Scan for the cell matching the given text and deliver its (X, Y) coordinate at center. 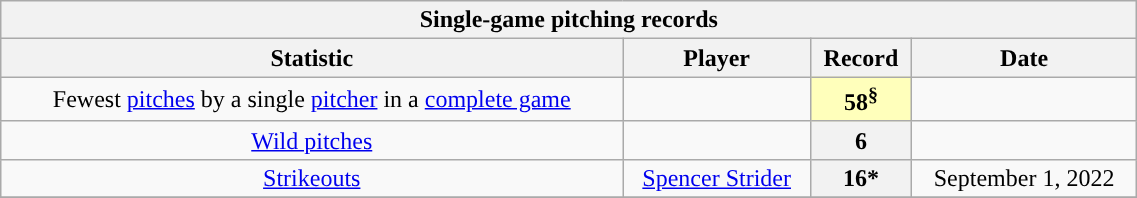
6 (862, 140)
Wild pitches (312, 140)
Date (1024, 58)
Single-game pitching records (569, 20)
September 1, 2022 (1024, 178)
16* (862, 178)
Strikeouts (312, 178)
Spencer Strider (717, 178)
Player (717, 58)
Fewest pitches by a single pitcher in a complete game (312, 100)
Record (862, 58)
58§ (862, 100)
Statistic (312, 58)
